Locate the cell with the specified text and output its (X, Y) center coordinate. 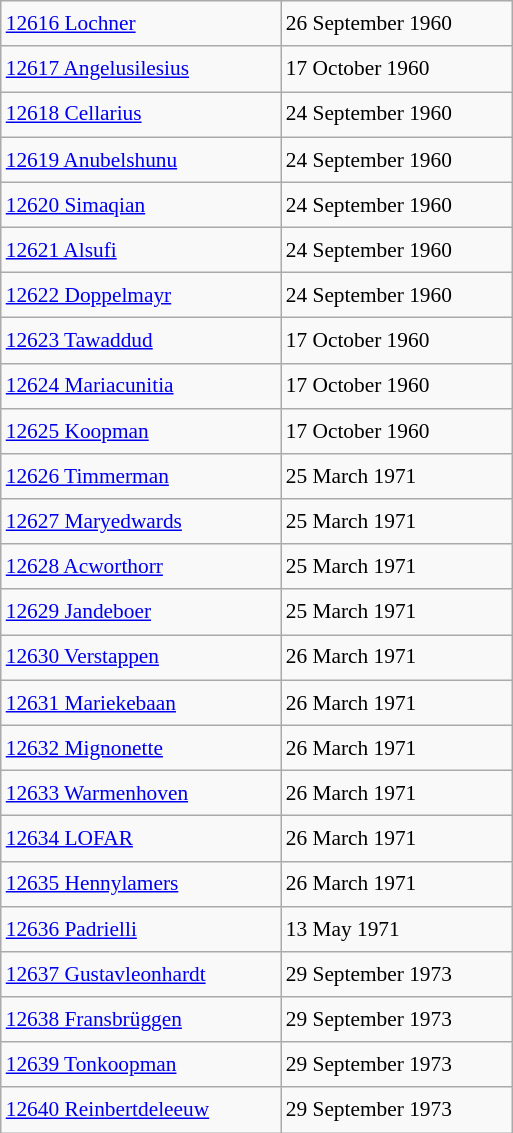
12631 Mariekebaan (141, 702)
12635 Hennylamers (141, 884)
12624 Mariacunitia (141, 386)
12633 Warmenhoven (141, 792)
12621 Alsufi (141, 250)
12620 Simaqian (141, 204)
12626 Timmerman (141, 476)
12639 Tonkoopman (141, 1064)
12618 Cellarius (141, 114)
12628 Acworthorr (141, 566)
12616 Lochner (141, 24)
12638 Fransbrüggen (141, 1020)
12640 Reinbertdeleeuw (141, 1110)
12637 Gustavleonhardt (141, 974)
12630 Verstappen (141, 658)
12634 LOFAR (141, 838)
12627 Maryedwards (141, 522)
12622 Doppelmayr (141, 296)
12619 Anubelshunu (141, 160)
12632 Mignonette (141, 748)
12625 Koopman (141, 430)
12623 Tawaddud (141, 340)
12629 Jandeboer (141, 612)
26 September 1960 (396, 24)
13 May 1971 (396, 928)
12617 Angelusilesius (141, 68)
12636 Padrielli (141, 928)
